Return the [X, Y] coordinate for the center point of the cell that contains the specified text.  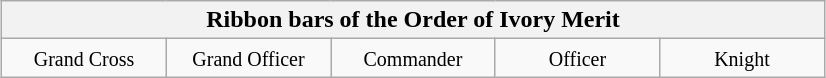
Officer [577, 58]
Grand Officer [248, 58]
Ribbon bars of the Order of Ivory Merit [413, 20]
Commander [413, 58]
Knight [742, 58]
Grand Cross [84, 58]
